Scan for the cell matching the given text and deliver its (x, y) coordinate at center. 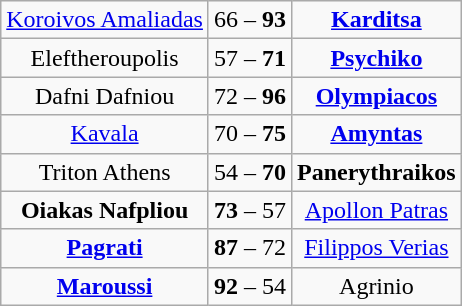
Amyntas (377, 134)
Triton Athens (105, 172)
87 – 72 (250, 248)
70 – 75 (250, 134)
57 – 71 (250, 58)
92 – 54 (250, 286)
Kavala (105, 134)
66 – 93 (250, 20)
Koroivos Amaliadas (105, 20)
Psychiko (377, 58)
Oiakas Nafpliou (105, 210)
Panerythraikos (377, 172)
72 – 96 (250, 96)
Pagrati (105, 248)
Dafni Dafniou (105, 96)
54 – 70 (250, 172)
Maroussi (105, 286)
Agrinio (377, 286)
73 – 57 (250, 210)
Apollon Patras (377, 210)
Olympiacos (377, 96)
Eleftheroupolis (105, 58)
Karditsa (377, 20)
Filippos Verias (377, 248)
